Return the [X, Y] coordinate for the center point of the cell that contains the specified text.  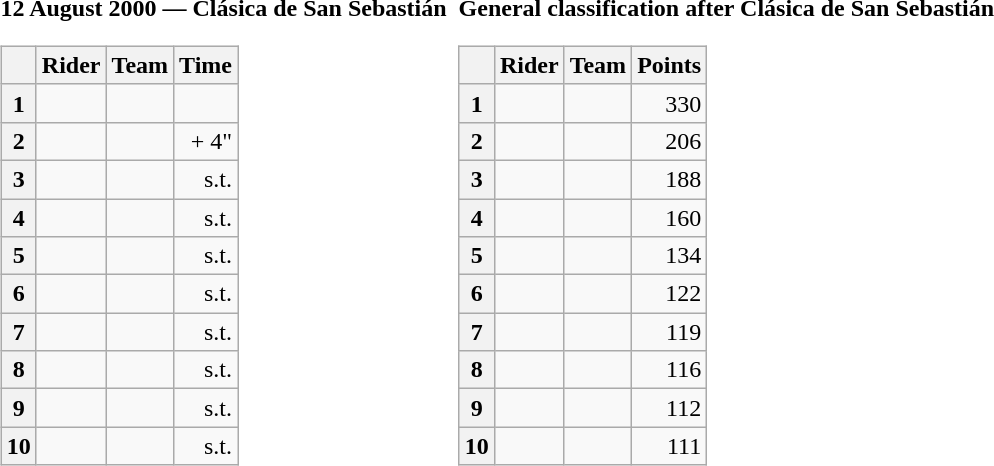
+ 4" [206, 141]
330 [670, 103]
206 [670, 141]
111 [670, 446]
160 [670, 217]
Points [670, 65]
Time [206, 65]
112 [670, 408]
134 [670, 256]
116 [670, 370]
119 [670, 332]
122 [670, 294]
188 [670, 179]
